Detect which cell encompasses the target text, then output its [X, Y] center coordinate. 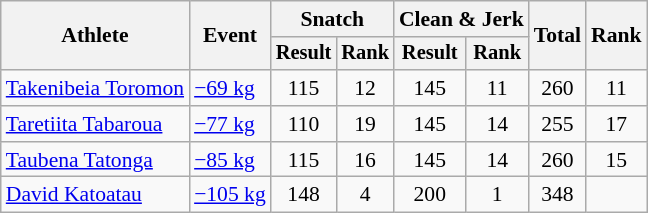
Athlete [95, 36]
4 [365, 195]
David Katoatau [95, 195]
15 [616, 160]
−105 kg [230, 195]
−77 kg [230, 124]
348 [558, 195]
19 [365, 124]
12 [365, 88]
110 [304, 124]
255 [558, 124]
16 [365, 160]
17 [616, 124]
Clean & Jerk [462, 19]
−85 kg [230, 160]
Takenibeia Toromon [95, 88]
Taubena Tatonga [95, 160]
Snatch [332, 19]
Total [558, 36]
200 [430, 195]
Taretiita Tabaroua [95, 124]
Event [230, 36]
148 [304, 195]
1 [498, 195]
−69 kg [230, 88]
